Output the [x, y] coordinate of the center of the cell containing the given text.  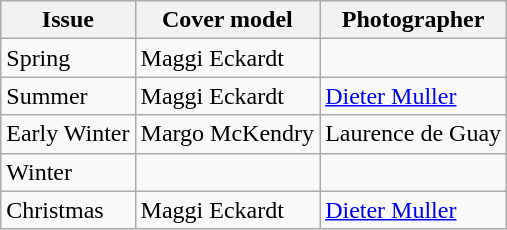
Issue [68, 20]
Photographer [414, 20]
Winter [68, 172]
Early Winter [68, 134]
Cover model [228, 20]
Margo McKendry [228, 134]
Spring [68, 58]
Laurence de Guay [414, 134]
Summer [68, 96]
Christmas [68, 210]
